Detect which cell encompasses the target text, then output its [X, Y] center coordinate. 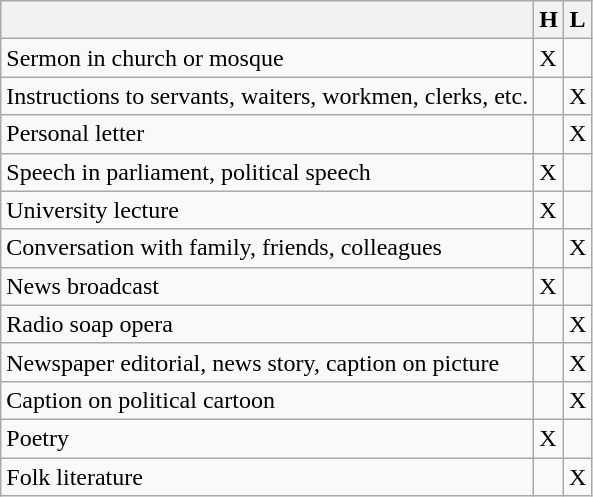
University lecture [268, 210]
Poetry [268, 438]
Speech in parliament, political speech [268, 172]
Folk literature [268, 477]
Newspaper editorial, news story, caption on picture [268, 362]
Caption on political cartoon [268, 400]
Personal letter [268, 134]
Sermon in church or mosque [268, 58]
Conversation with family, friends, colleagues [268, 248]
H [549, 20]
News broadcast [268, 286]
Radio soap opera [268, 324]
L [577, 20]
Instructions to servants, waiters, workmen, clerks, etc. [268, 96]
